Extract the [X, Y] coordinate from the center of the cell holding the provided text.  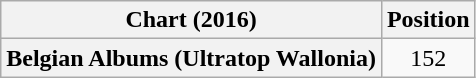
152 [428, 58]
Position [428, 20]
Chart (2016) [192, 20]
Belgian Albums (Ultratop Wallonia) [192, 58]
